Determine the (X, Y) coordinate at the center of the cell enclosing the given text.  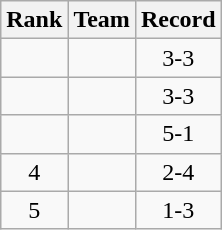
Record (178, 20)
1-3 (178, 210)
Team (102, 20)
5-1 (178, 134)
5 (34, 210)
4 (34, 172)
Rank (34, 20)
2-4 (178, 172)
